Determine the (x, y) coordinate at the center of the cell enclosing the given text.  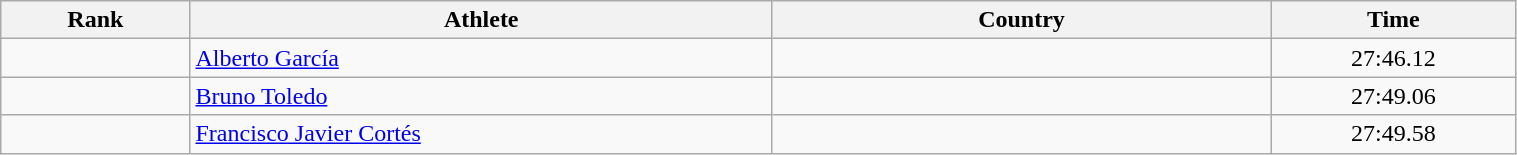
27:46.12 (1394, 58)
27:49.06 (1394, 96)
Country (1021, 20)
Francisco Javier Cortés (481, 134)
Rank (96, 20)
Bruno Toledo (481, 96)
Time (1394, 20)
Athlete (481, 20)
Alberto García (481, 58)
27:49.58 (1394, 134)
